Scan for the cell matching the given text and deliver its (x, y) coordinate at center. 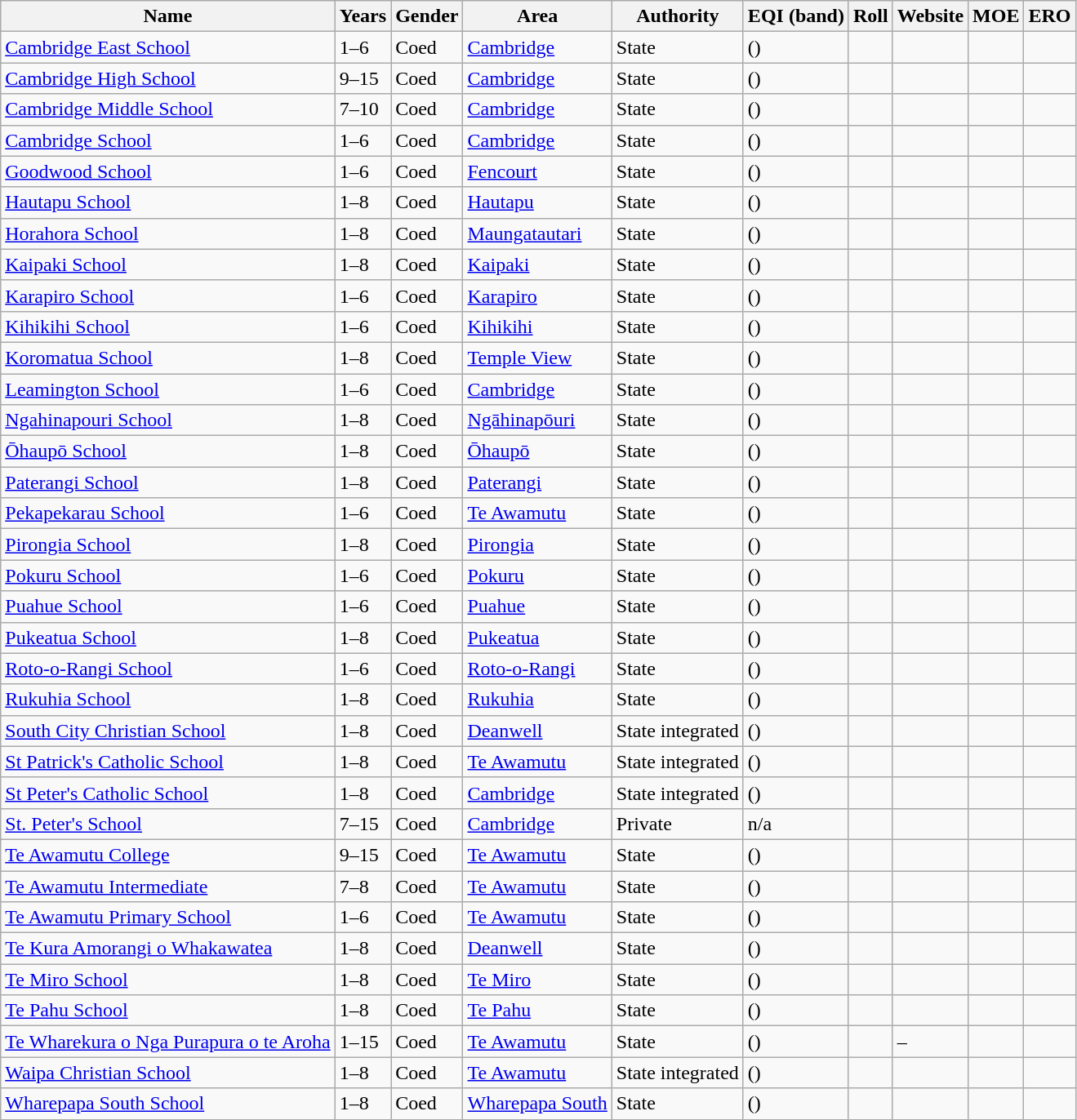
Leamington School (168, 389)
Ngahinapouri School (168, 420)
Roto-o-Rangi School (168, 669)
Karapiro (537, 296)
Cambridge East School (168, 47)
Kihikihi (537, 327)
Waipa Christian School (168, 1073)
Area (537, 16)
Pokuru (537, 576)
Horahora School (168, 233)
South City Christian School (168, 731)
Hautapu (537, 202)
St Patrick's Catholic School (168, 762)
Pekapekarau School (168, 513)
Puahue (537, 607)
Gender (427, 16)
St. Peter's School (168, 824)
Pirongia School (168, 544)
EQI (band) (795, 16)
Rukuhia School (168, 700)
Pirongia (537, 544)
Cambridge High School (168, 78)
Kaipaki (537, 264)
Maungatautari (537, 233)
Pokuru School (168, 576)
Te Pahu (537, 1011)
7–15 (363, 824)
Te Awamutu Intermediate (168, 886)
Cambridge Middle School (168, 109)
Koromatua School (168, 358)
Pukeatua (537, 638)
Rukuhia (537, 700)
Te Awamutu Primary School (168, 918)
Roll (870, 16)
Te Awamutu College (168, 855)
Years (363, 16)
Paterangi School (168, 482)
MOE (996, 16)
Puahue School (168, 607)
Te Kura Amorangi o Whakawatea (168, 949)
Fencourt (537, 171)
Kihikihi School (168, 327)
Ngāhinapōuri (537, 420)
Paterangi (537, 482)
Name (168, 16)
Website (930, 16)
Ōhaupō (537, 451)
Karapiro School (168, 296)
Cambridge School (168, 140)
Hautapu School (168, 202)
Te Miro School (168, 980)
Te Miro (537, 980)
Ōhaupō School (168, 451)
Goodwood School (168, 171)
7–10 (363, 109)
– (930, 1042)
1–15 (363, 1042)
St Peter's Catholic School (168, 793)
ERO (1050, 16)
Private (678, 824)
Temple View (537, 358)
Wharepapa South School (168, 1104)
Pukeatua School (168, 638)
Roto-o-Rangi (537, 669)
Te Wharekura o Nga Purapura o te Aroha (168, 1042)
Te Pahu School (168, 1011)
Authority (678, 16)
Kaipaki School (168, 264)
Wharepapa South (537, 1104)
n/a (795, 824)
7–8 (363, 886)
